Output the [X, Y] coordinate of the center of the cell containing the given text.  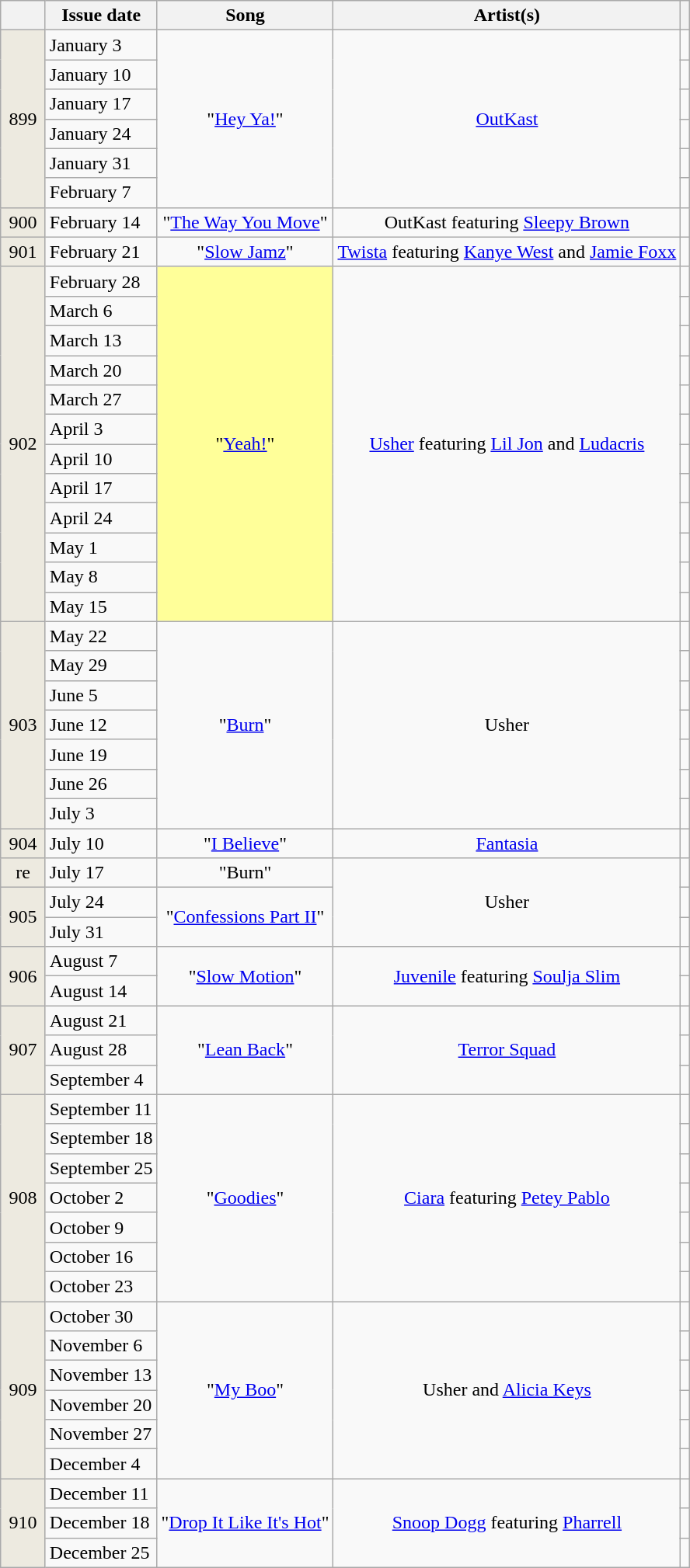
903 [23, 725]
February 7 [101, 193]
"Slow Jamz" [246, 252]
January 31 [101, 163]
July 24 [101, 902]
July 10 [101, 843]
March 6 [101, 311]
Usher featuring Lil Jon and Ludacris [507, 444]
November 27 [101, 1434]
March 27 [101, 400]
October 23 [101, 1286]
August 14 [101, 991]
907 [23, 1050]
June 12 [101, 725]
December 18 [101, 1523]
January 17 [101, 104]
OutKast featuring Sleepy Brown [507, 222]
December 4 [101, 1464]
January 10 [101, 75]
"Lean Back" [246, 1050]
November 13 [101, 1375]
June 26 [101, 784]
April 3 [101, 429]
Twista featuring Kanye West and Jamie Foxx [507, 252]
October 9 [101, 1227]
September 25 [101, 1168]
899 [23, 119]
May 1 [101, 548]
March 20 [101, 370]
May 8 [101, 577]
May 29 [101, 666]
"Drop It Like It's Hot" [246, 1523]
September 11 [101, 1109]
"Hey Ya!" [246, 119]
March 13 [101, 340]
902 [23, 444]
July 17 [101, 873]
August 21 [101, 1020]
July 31 [101, 932]
OutKast [507, 119]
April 24 [101, 518]
June 19 [101, 754]
Issue date [101, 16]
February 14 [101, 222]
September 18 [101, 1139]
November 20 [101, 1405]
December 11 [101, 1493]
August 7 [101, 961]
May 22 [101, 636]
January 24 [101, 134]
"Yeah!" [246, 444]
May 15 [101, 607]
February 28 [101, 281]
Usher and Alicia Keys [507, 1390]
re [23, 873]
905 [23, 917]
"My Boo" [246, 1390]
"The Way You Move" [246, 222]
Juvenile featuring Soulja Slim [507, 976]
October 2 [101, 1198]
April 17 [101, 488]
910 [23, 1523]
906 [23, 976]
December 25 [101, 1552]
Fantasia [507, 843]
June 5 [101, 695]
909 [23, 1390]
"Goodies" [246, 1198]
Snoop Dogg featuring Pharrell [507, 1523]
October 16 [101, 1257]
"I Believe" [246, 843]
April 10 [101, 459]
Song [246, 16]
August 28 [101, 1050]
"Confessions Part II" [246, 917]
901 [23, 252]
September 4 [101, 1080]
February 21 [101, 252]
904 [23, 843]
900 [23, 222]
July 3 [101, 813]
908 [23, 1198]
January 3 [101, 45]
Artist(s) [507, 16]
Ciara featuring Petey Pablo [507, 1198]
October 30 [101, 1316]
Terror Squad [507, 1050]
November 6 [101, 1346]
"Slow Motion" [246, 976]
